Return the [x, y] coordinate for the center point of the cell that contains the specified text.  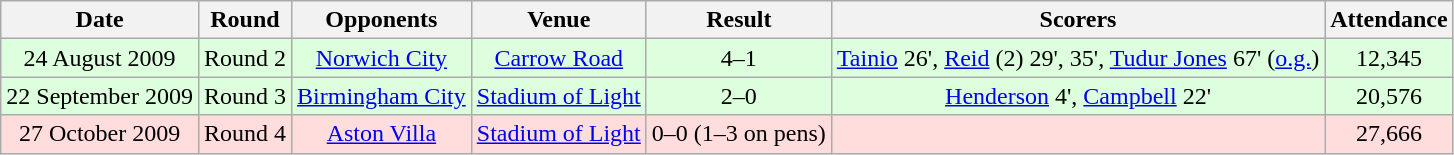
27,666 [1389, 134]
Tainio 26', Reid (2) 29', 35', Tudur Jones 67' (o.g.) [1078, 58]
Result [738, 20]
Opponents [382, 20]
24 August 2009 [100, 58]
Round 4 [244, 134]
22 September 2009 [100, 96]
Carrow Road [558, 58]
2–0 [738, 96]
4–1 [738, 58]
Round 2 [244, 58]
Venue [558, 20]
20,576 [1389, 96]
Attendance [1389, 20]
Date [100, 20]
Scorers [1078, 20]
Round [244, 20]
Henderson 4', Campbell 22' [1078, 96]
Aston Villa [382, 134]
0–0 (1–3 on pens) [738, 134]
27 October 2009 [100, 134]
Norwich City [382, 58]
12,345 [1389, 58]
Round 3 [244, 96]
Birmingham City [382, 96]
